Find where the given text appears and provide that cell's center as [X, Y] coordinate. 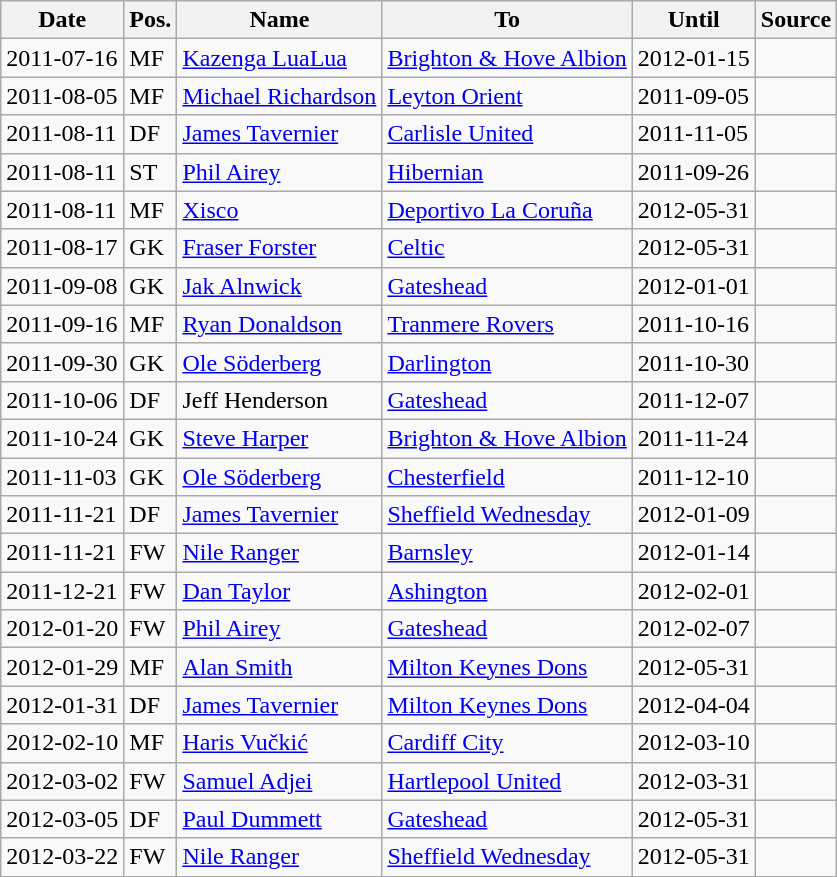
2012-01-01 [694, 286]
Celtic [507, 248]
2012-03-10 [694, 743]
2011-12-07 [694, 400]
2011-10-30 [694, 362]
2011-12-21 [62, 591]
ST [150, 172]
Jak Alnwick [280, 286]
Date [62, 20]
2012-03-31 [694, 781]
Kazenga LuaLua [280, 58]
Name [280, 20]
2011-08-05 [62, 96]
Ryan Donaldson [280, 324]
2011-07-16 [62, 58]
2012-01-29 [62, 667]
Xisco [280, 210]
Michael Richardson [280, 96]
Leyton Orient [507, 96]
Dan Taylor [280, 591]
2012-01-15 [694, 58]
2011-09-16 [62, 324]
2011-10-24 [62, 438]
Barnsley [507, 553]
Hartlepool United [507, 781]
2011-09-08 [62, 286]
2012-02-01 [694, 591]
Pos. [150, 20]
Haris Vučkić [280, 743]
2012-01-09 [694, 515]
To [507, 20]
2011-11-05 [694, 134]
2012-03-22 [62, 857]
2011-09-05 [694, 96]
2012-02-07 [694, 629]
2011-09-26 [694, 172]
Paul Dummett [280, 819]
2012-01-20 [62, 629]
2011-10-06 [62, 400]
2011-11-03 [62, 477]
2011-12-10 [694, 477]
Cardiff City [507, 743]
2011-10-16 [694, 324]
Samuel Adjei [280, 781]
Steve Harper [280, 438]
Until [694, 20]
Deportivo La Coruña [507, 210]
Chesterfield [507, 477]
2012-04-04 [694, 705]
Darlington [507, 362]
Alan Smith [280, 667]
2011-11-24 [694, 438]
2012-03-02 [62, 781]
Fraser Forster [280, 248]
Tranmere Rovers [507, 324]
Source [796, 20]
2012-02-10 [62, 743]
Jeff Henderson [280, 400]
2012-01-14 [694, 553]
2012-03-05 [62, 819]
Carlisle United [507, 134]
2012-01-31 [62, 705]
2011-08-17 [62, 248]
2011-09-30 [62, 362]
Ashington [507, 591]
Hibernian [507, 172]
